Scan for the cell matching the given text and deliver its (x, y) coordinate at center. 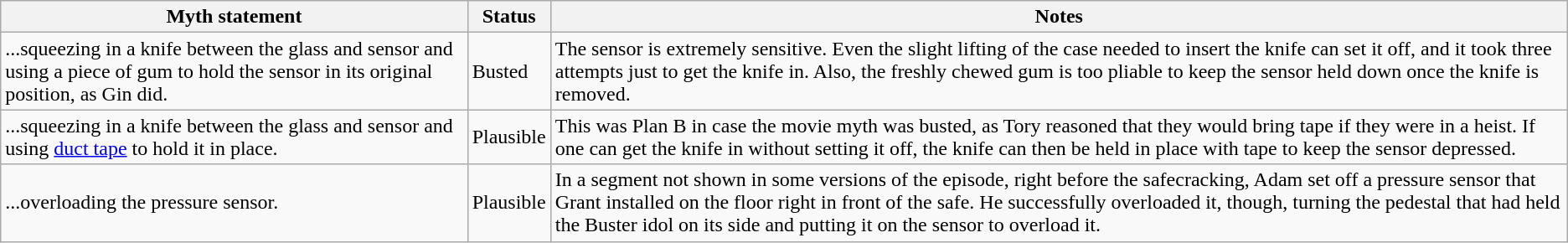
Status (509, 17)
Notes (1059, 17)
...squeezing in a knife between the glass and sensor and using duct tape to hold it in place. (235, 137)
Myth statement (235, 17)
...squeezing in a knife between the glass and sensor and using a piece of gum to hold the sensor in its original position, as Gin did. (235, 71)
Busted (509, 71)
...overloading the pressure sensor. (235, 203)
